Locate the cell with the specified text and output its [X, Y] center coordinate. 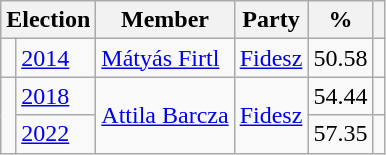
2014 [56, 58]
50.58 [340, 58]
2022 [56, 134]
2018 [56, 96]
Election [48, 20]
57.35 [340, 134]
Attila Barcza [165, 115]
Party [271, 20]
Member [165, 20]
% [340, 20]
54.44 [340, 96]
Mátyás Firtl [165, 58]
